Search for the cell housing the specified text and yield its [x, y] center coordinate. 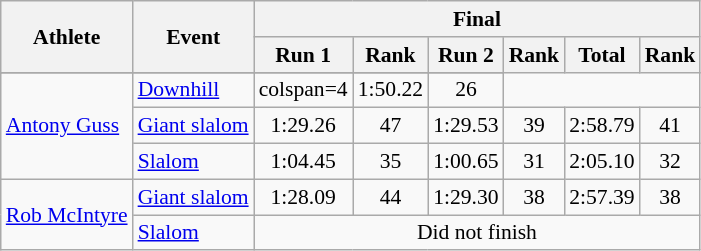
Downhill [194, 90]
Antony Guss [67, 126]
Run 1 [304, 55]
2:05.10 [602, 162]
31 [534, 162]
colspan=4 [304, 90]
39 [534, 126]
2:58.79 [602, 126]
44 [390, 197]
Final [478, 19]
32 [670, 162]
Rob McIntyre [67, 214]
Did not finish [478, 233]
1:29.30 [466, 197]
1:04.45 [304, 162]
Event [194, 36]
26 [466, 90]
41 [670, 126]
47 [390, 126]
1:50.22 [390, 90]
1:29.53 [466, 126]
Athlete [67, 36]
Run 2 [466, 55]
2:57.39 [602, 197]
35 [390, 162]
1:00.65 [466, 162]
Total [602, 55]
1:29.26 [304, 126]
1:28.09 [304, 197]
